Extract the (X, Y) coordinate from the center of the cell holding the provided text.  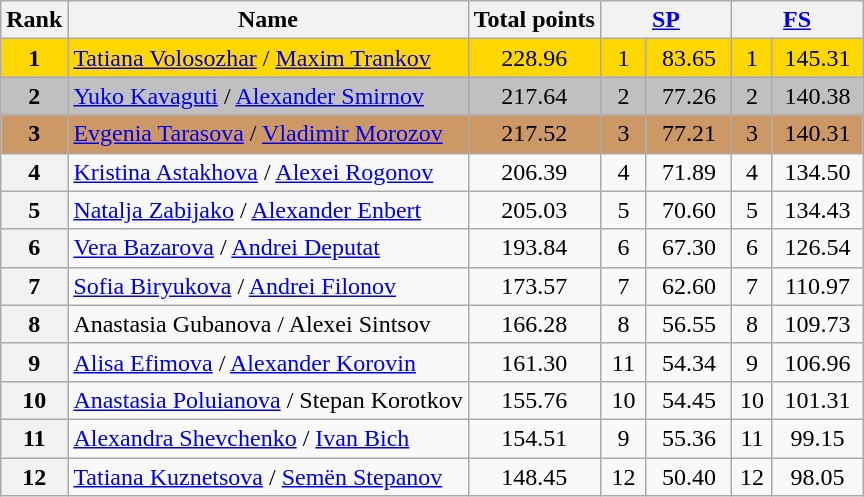
77.26 (688, 96)
134.43 (817, 210)
228.96 (534, 58)
126.54 (817, 248)
217.52 (534, 134)
140.31 (817, 134)
Kristina Astakhova / Alexei Rogonov (268, 172)
71.89 (688, 172)
145.31 (817, 58)
Rank (34, 20)
Yuko Kavaguti / Alexander Smirnov (268, 96)
SP (666, 20)
110.97 (817, 286)
161.30 (534, 362)
50.40 (688, 477)
Evgenia Tarasova / Vladimir Morozov (268, 134)
56.55 (688, 324)
Sofia Biryukova / Andrei Filonov (268, 286)
Vera Bazarova / Andrei Deputat (268, 248)
101.31 (817, 400)
166.28 (534, 324)
Total points (534, 20)
Anastasia Gubanova / Alexei Sintsov (268, 324)
106.96 (817, 362)
193.84 (534, 248)
99.15 (817, 438)
205.03 (534, 210)
154.51 (534, 438)
83.65 (688, 58)
217.64 (534, 96)
140.38 (817, 96)
Name (268, 20)
70.60 (688, 210)
Tatiana Volosozhar / Maxim Trankov (268, 58)
98.05 (817, 477)
Tatiana Kuznetsova / Semën Stepanov (268, 477)
Natalja Zabijako / Alexander Enbert (268, 210)
67.30 (688, 248)
Alexandra Shevchenko / Ivan Bich (268, 438)
55.36 (688, 438)
155.76 (534, 400)
77.21 (688, 134)
FS (798, 20)
54.34 (688, 362)
Anastasia Poluianova / Stepan Korotkov (268, 400)
62.60 (688, 286)
148.45 (534, 477)
173.57 (534, 286)
134.50 (817, 172)
109.73 (817, 324)
Alisa Efimova / Alexander Korovin (268, 362)
206.39 (534, 172)
54.45 (688, 400)
